Capture the cell that displays the provided text and extract its (X, Y) central coordinate. 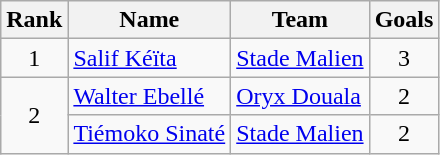
Goals (404, 20)
Tiémoko Sinaté (150, 134)
3 (404, 58)
Salif Kéïta (150, 58)
Rank (34, 20)
Team (300, 20)
Name (150, 20)
1 (34, 58)
Walter Ebellé (150, 96)
Oryx Douala (300, 96)
